Search for the cell housing the specified text and yield its (x, y) center coordinate. 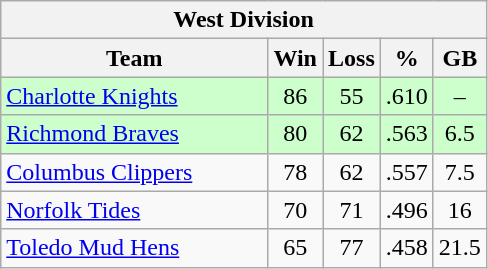
16 (460, 210)
Loss (351, 58)
77 (351, 248)
Win (296, 58)
71 (351, 210)
.563 (406, 134)
.458 (406, 248)
78 (296, 172)
Team (134, 58)
Norfolk Tides (134, 210)
– (460, 96)
7.5 (460, 172)
65 (296, 248)
.557 (406, 172)
6.5 (460, 134)
% (406, 58)
Columbus Clippers (134, 172)
55 (351, 96)
Richmond Braves (134, 134)
80 (296, 134)
.496 (406, 210)
West Division (244, 20)
21.5 (460, 248)
70 (296, 210)
GB (460, 58)
Toledo Mud Hens (134, 248)
.610 (406, 96)
86 (296, 96)
Charlotte Knights (134, 96)
